Capture the cell that displays the provided text and extract its [X, Y] central coordinate. 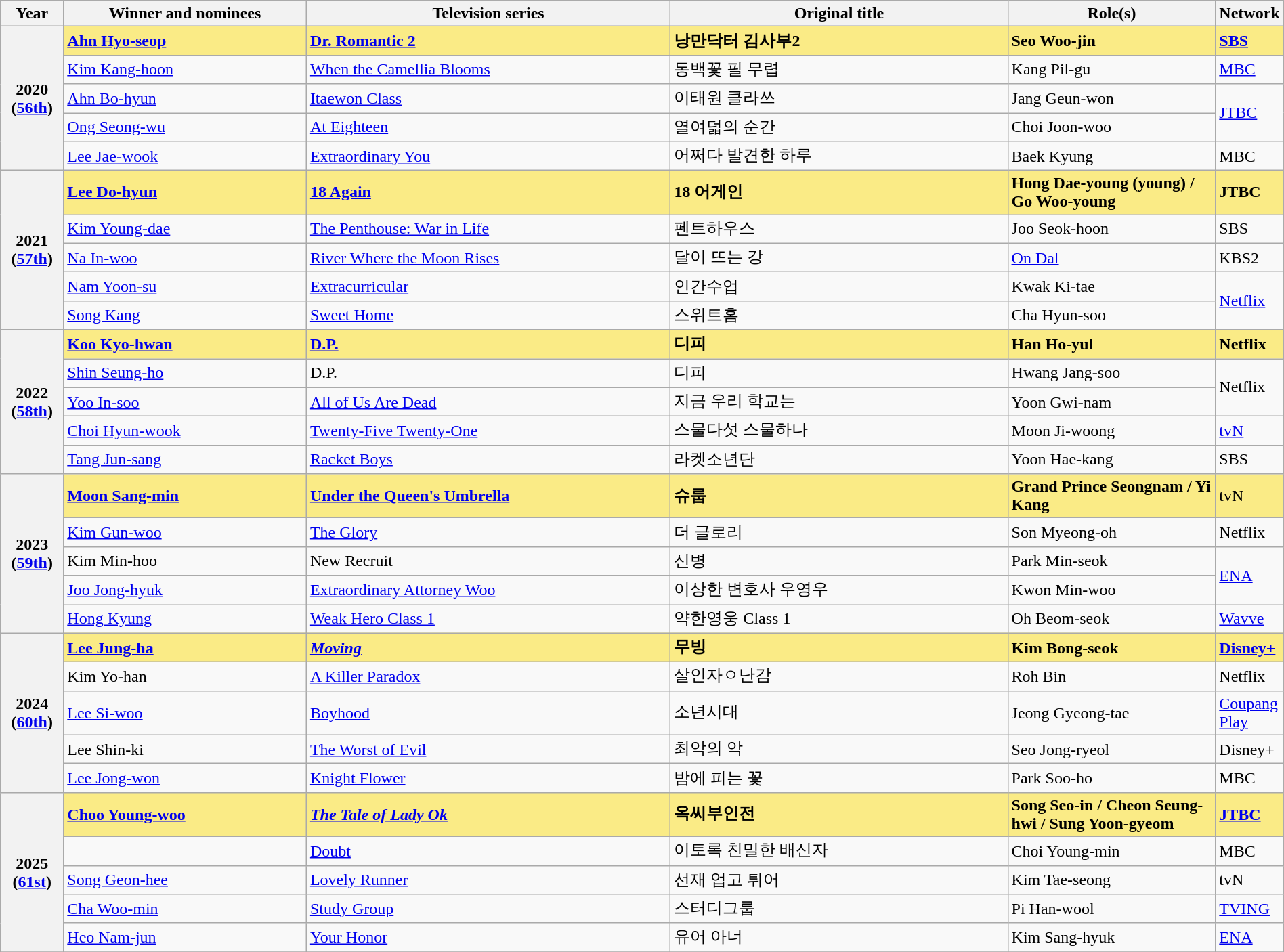
Network [1249, 14]
Itaewon Class [488, 99]
Twenty-Five Twenty-One [488, 431]
인간수업 [839, 287]
New Recruit [488, 561]
이태원 클라쓰 [839, 99]
Original title [839, 14]
Yoon Gwi-nam [1112, 402]
On Dal [1112, 257]
Lee Jong-won [186, 779]
Television series [488, 14]
무빙 [839, 647]
Song Geon-hee [186, 880]
Grand Prince Seongnam / Yi Kang [1112, 496]
TVING [1249, 909]
Study Group [488, 909]
스터디그룹 [839, 909]
Jang Geun-won [1112, 99]
Winner and nominees [186, 14]
이토록 친밀한 배신자 [839, 850]
The Glory [488, 532]
소년시대 [839, 712]
Shin Seung-ho [186, 374]
Lee Shin-ki [186, 749]
Choi Hyun-wook [186, 431]
At Eighteen [488, 127]
옥씨부인전 [839, 814]
Extraordinary You [488, 156]
Kim Gun-woo [186, 532]
Kim Young-dae [186, 229]
Hwang Jang-soo [1112, 374]
Under the Queen's Umbrella [488, 496]
Choi Young-min [1112, 850]
유어 아너 [839, 937]
Kim Kang-hoon [186, 69]
Kwak Ki-tae [1112, 287]
달이 뜨는 강 [839, 257]
The Tale of Lady Ok [488, 814]
18 어게인 [839, 192]
Pi Han-wool [1112, 909]
When the Camellia Blooms [488, 69]
Ahn Bo-hyun [186, 99]
Your Honor [488, 937]
Kang Pil-gu [1112, 69]
Yoon Hae-kang [1112, 459]
살인자ㅇ난감 [839, 677]
Role(s) [1112, 14]
Kim Tae-seong [1112, 880]
Cha Hyun-soo [1112, 316]
Moon Sang-min [186, 496]
Weak Hero Class 1 [488, 619]
2025 (61st) [33, 872]
A Killer Paradox [488, 677]
2022(58th) [33, 402]
Racket Boys [488, 459]
선재 업고 튀어 [839, 880]
Na In-woo [186, 257]
Roh Bin [1112, 677]
Oh Beom-seok [1112, 619]
Seo Jong-ryeol [1112, 749]
스물다섯 스물하나 [839, 431]
18 Again [488, 192]
Lee Jung-ha [186, 647]
The Penthouse: War in Life [488, 229]
밤에 피는 꽃 [839, 779]
Heo Nam-jun [186, 937]
2021(57th) [33, 251]
The Worst of Evil [488, 749]
Kim Yo-han [186, 677]
River Where the Moon Rises [488, 257]
Koo Kyo-hwan [186, 344]
펜트하우스 [839, 229]
Choi Joon-woo [1112, 127]
Ahn Hyo-seop [186, 41]
2020(56th) [33, 99]
약한영웅 Class 1 [839, 619]
Park Soo-ho [1112, 779]
Dr. Romantic 2 [488, 41]
Seo Woo-jin [1112, 41]
Knight Flower [488, 779]
Park Min-seok [1112, 561]
Yoo In-soo [186, 402]
Moving [488, 647]
KBS2 [1249, 257]
Ong Seong-wu [186, 127]
Moon Ji-woong [1112, 431]
Lovely Runner [488, 880]
Kwon Min-woo [1112, 590]
Lee Si-woo [186, 712]
동백꽃 필 무렵 [839, 69]
Nam Yoon-su [186, 287]
최악의 악 [839, 749]
Jeong Gyeong-tae [1112, 712]
Boyhood [488, 712]
슈룹 [839, 496]
Kim Sang-hyuk [1112, 937]
Year [33, 14]
Song Kang [186, 316]
All of Us Are Dead [488, 402]
신병 [839, 561]
Son Myeong-oh [1112, 532]
Coupang Play [1249, 712]
Hong Kyung [186, 619]
Kim Min-hoo [186, 561]
Lee Jae-wook [186, 156]
더 글로리 [839, 532]
Extraordinary Attorney Woo [488, 590]
Hong Dae-young (young) / Go Woo-young [1112, 192]
Wavve [1249, 619]
Doubt [488, 850]
Kim Bong-seok [1112, 647]
Joo Seok-hoon [1112, 229]
Joo Jong-hyuk [186, 590]
Song Seo-in / Cheon Seung-hwi / Sung Yoon-gyeom [1112, 814]
Cha Woo-min [186, 909]
Lee Do-hyun [186, 192]
2023(59th) [33, 554]
낭만닥터 김사부2 [839, 41]
라켓소년단 [839, 459]
Extracurricular [488, 287]
스위트홈 [839, 316]
Choo Young-woo [186, 814]
이상한 변호사 우영우 [839, 590]
Baek Kyung [1112, 156]
Han Ho-yul [1112, 344]
Sweet Home [488, 316]
2024 (60th) [33, 712]
지금 우리 학교는 [839, 402]
Tang Jun-sang [186, 459]
어쩌다 발견한 하루 [839, 156]
열여덟의 순간 [839, 127]
